Pinpoint the cell where the given text exists, returning its (x, y) midpoint coordinate. 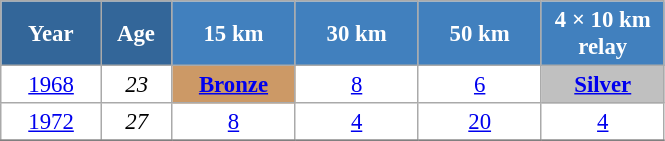
6 (480, 85)
1968 (52, 85)
Silver (602, 85)
4 × 10 km relay (602, 34)
1972 (52, 122)
20 (480, 122)
27 (136, 122)
50 km (480, 34)
Year (52, 34)
Age (136, 34)
Bronze (234, 85)
15 km (234, 34)
23 (136, 85)
30 km (356, 34)
